Scan for the cell matching the given text and deliver its [x, y] coordinate at center. 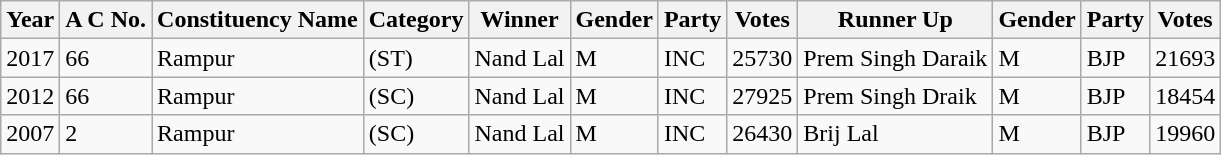
Constituency Name [258, 20]
A C No. [106, 20]
Prem Singh Draik [896, 96]
Category [416, 20]
2012 [30, 96]
21693 [1186, 58]
26430 [762, 134]
2 [106, 134]
Runner Up [896, 20]
Winner [520, 20]
18454 [1186, 96]
19960 [1186, 134]
(ST) [416, 58]
2007 [30, 134]
Brij Lal [896, 134]
27925 [762, 96]
Prem Singh Daraik [896, 58]
Year [30, 20]
2017 [30, 58]
25730 [762, 58]
